From the cell containing the given text, extract its center point as (X, Y) coordinate. 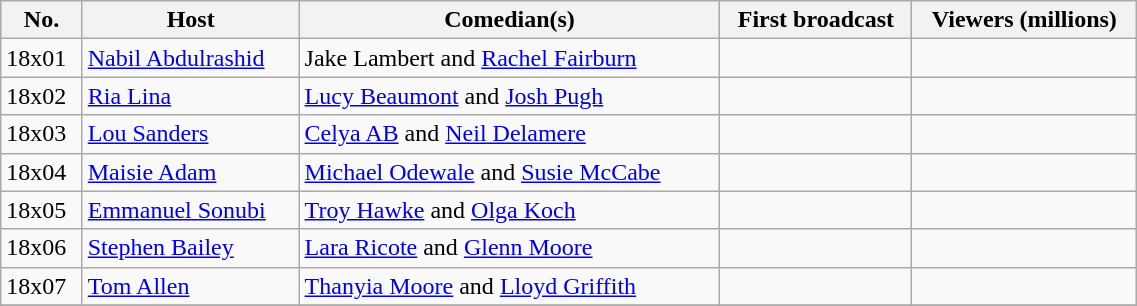
18x02 (42, 96)
Thanyia Moore and Lloyd Griffith (510, 286)
18x04 (42, 172)
Stephen Bailey (190, 248)
First broadcast (816, 20)
Maisie Adam (190, 172)
18x03 (42, 134)
18x05 (42, 210)
Celya AB and Neil Delamere (510, 134)
Nabil Abdulrashid (190, 58)
18x06 (42, 248)
Lou Sanders (190, 134)
No. (42, 20)
Lucy Beaumont and Josh Pugh (510, 96)
Host (190, 20)
Michael Odewale and Susie McCabe (510, 172)
18x07 (42, 286)
Emmanuel Sonubi (190, 210)
Tom Allen (190, 286)
Lara Ricote and Glenn Moore (510, 248)
Comedian(s) (510, 20)
Jake Lambert and Rachel Fairburn (510, 58)
Troy Hawke and Olga Koch (510, 210)
Viewers (millions) (1024, 20)
18x01 (42, 58)
Ria Lina (190, 96)
